Return (x, y) of the center of cell containing provided text 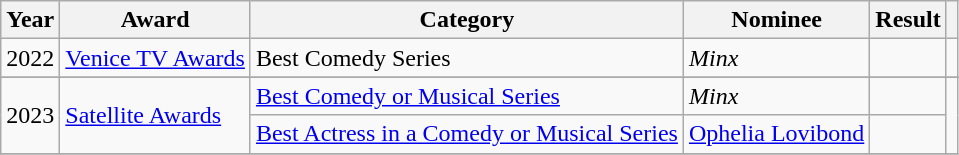
2022 (30, 58)
2023 (30, 115)
Best Comedy Series (466, 58)
Category (466, 20)
Venice TV Awards (156, 58)
Nominee (776, 20)
Best Comedy or Musical Series (466, 96)
Year (30, 20)
Satellite Awards (156, 115)
Best Actress in a Comedy or Musical Series (466, 134)
Award (156, 20)
Ophelia Lovibond (776, 134)
Result (908, 20)
